From the cell containing the given text, extract its center point as [X, Y] coordinate. 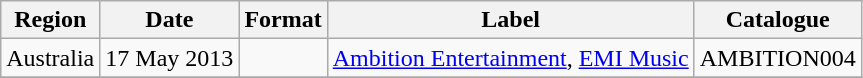
Label [510, 20]
Catalogue [778, 20]
AMBITION004 [778, 58]
17 May 2013 [170, 58]
Date [170, 20]
Format [283, 20]
Ambition Entertainment, EMI Music [510, 58]
Region [50, 20]
Australia [50, 58]
